Return (X, Y) of the center of cell containing provided text 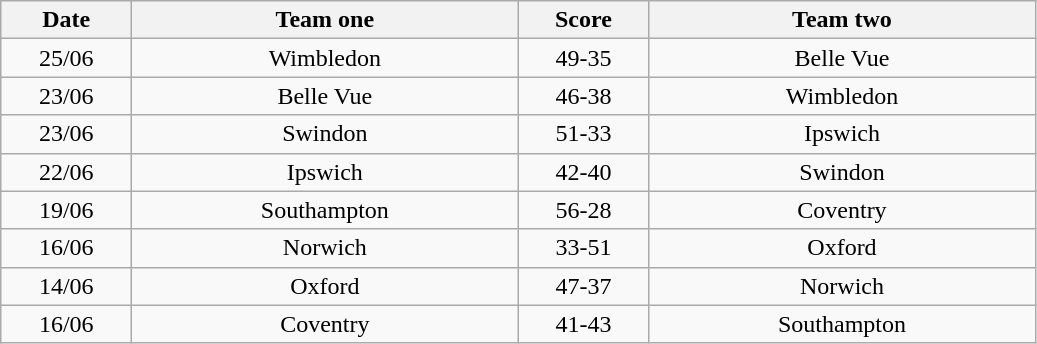
33-51 (584, 248)
19/06 (66, 210)
Team two (842, 20)
22/06 (66, 172)
51-33 (584, 134)
14/06 (66, 286)
25/06 (66, 58)
Team one (325, 20)
49-35 (584, 58)
42-40 (584, 172)
Score (584, 20)
56-28 (584, 210)
41-43 (584, 324)
47-37 (584, 286)
46-38 (584, 96)
Date (66, 20)
